Scan for the cell matching the given text and deliver its (X, Y) coordinate at center. 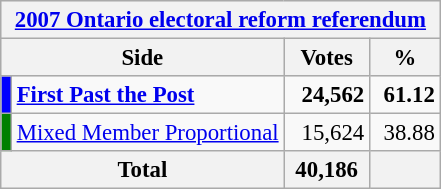
Mixed Member Proportional (148, 133)
Votes (327, 58)
Side (142, 58)
40,186 (327, 170)
First Past the Post (148, 95)
24,562 (327, 95)
2007 Ontario electoral reform referendum (220, 20)
Total (142, 170)
61.12 (404, 95)
% (404, 58)
15,624 (327, 133)
38.88 (404, 133)
